Return the (x, y) coordinate for the center point of the cell that contains the specified text.  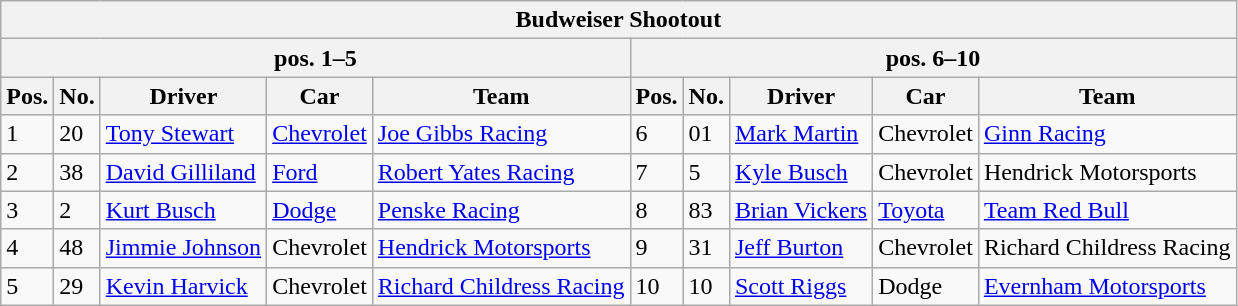
48 (77, 248)
Kyle Busch (800, 172)
Kevin Harvick (183, 286)
29 (77, 286)
Tony Stewart (183, 134)
9 (656, 248)
20 (77, 134)
Joe Gibbs Racing (501, 134)
Jeff Burton (800, 248)
Ginn Racing (1107, 134)
Kurt Busch (183, 210)
David Gilliland (183, 172)
4 (28, 248)
38 (77, 172)
Team Red Bull (1107, 210)
6 (656, 134)
Budweiser Shootout (618, 20)
1 (28, 134)
7 (656, 172)
pos. 6–10 (933, 58)
Mark Martin (800, 134)
Jimmie Johnson (183, 248)
Toyota (926, 210)
Ford (320, 172)
83 (706, 210)
31 (706, 248)
Robert Yates Racing (501, 172)
01 (706, 134)
Evernham Motorsports (1107, 286)
pos. 1–5 (316, 58)
Penske Racing (501, 210)
Scott Riggs (800, 286)
Brian Vickers (800, 210)
8 (656, 210)
3 (28, 210)
